Provide the [x, y] coordinate of the cell's center where the given text is located.  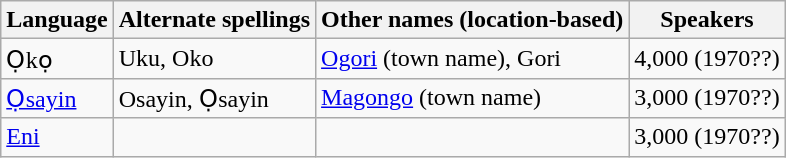
4,000 (1970??) [707, 59]
Ọsayin [57, 98]
Ogori (town name), Gori [472, 59]
Language [57, 20]
Ọkọ [57, 59]
Uku, Oko [214, 59]
Speakers [707, 20]
Other names (location-based) [472, 20]
Magongo (town name) [472, 98]
Eni [57, 137]
Alternate spellings [214, 20]
Osayin, Ọsayin [214, 98]
